Return [X, Y] of the center of cell containing provided text 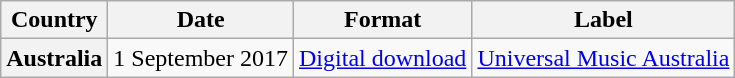
Label [604, 20]
Australia [54, 58]
1 September 2017 [201, 58]
Format [383, 20]
Country [54, 20]
Digital download [383, 58]
Date [201, 20]
Universal Music Australia [604, 58]
